Determine the [X, Y] coordinate at the center of the cell enclosing the given text.  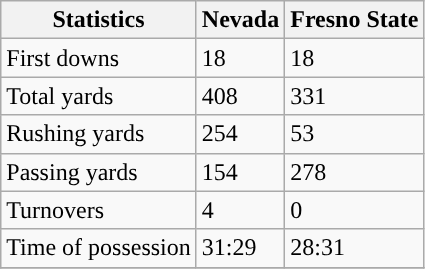
31:29 [240, 248]
4 [240, 210]
408 [240, 96]
First downs [99, 58]
278 [354, 172]
254 [240, 134]
0 [354, 210]
28:31 [354, 248]
Statistics [99, 20]
Turnovers [99, 210]
Time of possession [99, 248]
53 [354, 134]
Total yards [99, 96]
Rushing yards [99, 134]
154 [240, 172]
Fresno State [354, 20]
331 [354, 96]
Nevada [240, 20]
Passing yards [99, 172]
